Identify which cell holds the provided text, then report its (x, y) central coordinate. 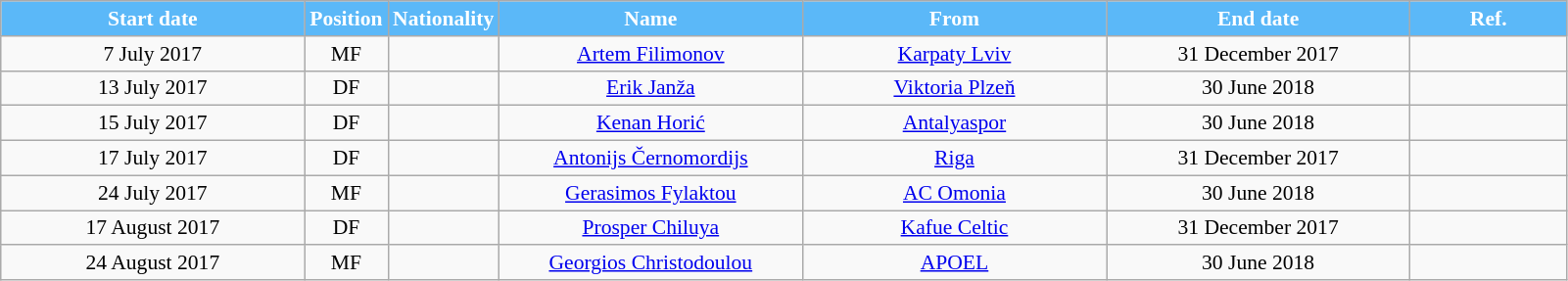
Antalyaspor (954, 123)
Erik Janža (650, 88)
Viktoria Plzeň (954, 88)
APOEL (954, 263)
From (954, 19)
Gerasimos Fylaktou (650, 193)
Position (347, 19)
24 July 2017 (153, 193)
Kenan Horić (650, 123)
13 July 2017 (153, 88)
Kafue Celtic (954, 228)
Georgios Christodoulou (650, 263)
Riga (954, 159)
End date (1259, 19)
24 August 2017 (153, 263)
Ref. (1489, 19)
Artem Filimonov (650, 54)
7 July 2017 (153, 54)
AC Omonia (954, 193)
17 August 2017 (153, 228)
Nationality (443, 19)
Antonijs Černomordijs (650, 159)
Start date (153, 19)
Name (650, 19)
Karpaty Lviv (954, 54)
15 July 2017 (153, 123)
17 July 2017 (153, 159)
Prosper Chiluya (650, 228)
